Capture the cell that displays the provided text and extract its (X, Y) central coordinate. 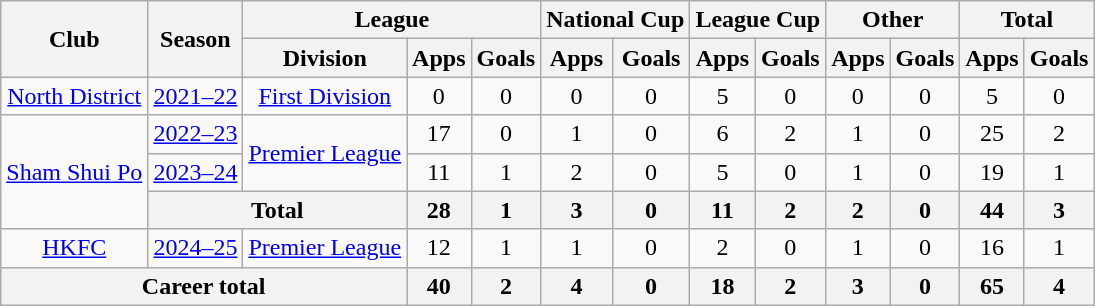
League (392, 20)
Other (893, 20)
League Cup (758, 20)
12 (439, 248)
Career total (204, 286)
North District (74, 96)
18 (722, 286)
44 (992, 210)
Division (325, 58)
28 (439, 210)
Club (74, 39)
First Division (325, 96)
65 (992, 286)
2022–23 (196, 134)
17 (439, 134)
Sham Shui Po (74, 172)
25 (992, 134)
HKFC (74, 248)
40 (439, 286)
Season (196, 39)
16 (992, 248)
2021–22 (196, 96)
19 (992, 172)
6 (722, 134)
2024–25 (196, 248)
2023–24 (196, 172)
National Cup (616, 20)
